Identify which cell holds the provided text, then report its (x, y) central coordinate. 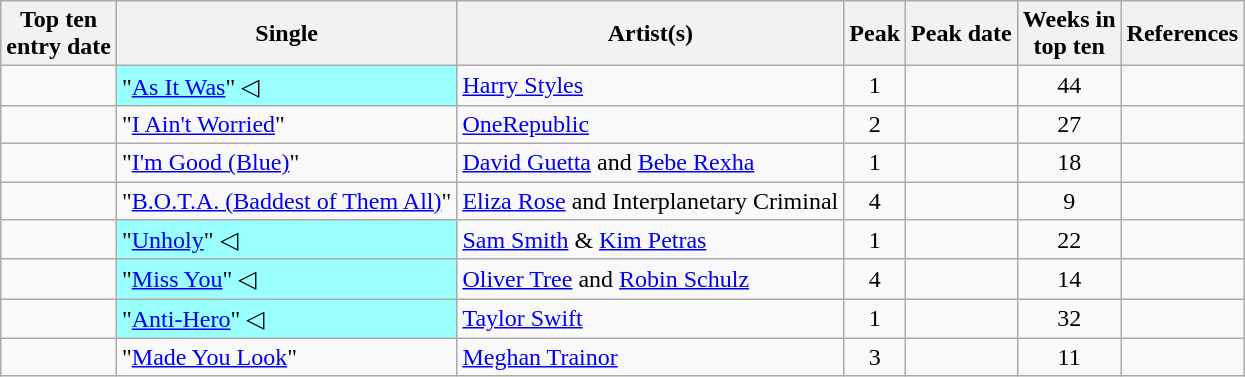
Peak (875, 34)
Oliver Tree and Robin Schulz (650, 279)
OneRepublic (650, 124)
Artist(s) (650, 34)
14 (1069, 279)
"Anti-Hero" ◁ (286, 319)
2 (875, 124)
"Made You Look" (286, 357)
References (1182, 34)
"B.O.T.A. (Baddest of Them All)" (286, 201)
"Unholy" ◁ (286, 240)
"I Ain't Worried" (286, 124)
Peak date (962, 34)
Eliza Rose and Interplanetary Criminal (650, 201)
27 (1069, 124)
David Guetta and Bebe Rexha (650, 162)
Top tenentry date (59, 34)
3 (875, 357)
11 (1069, 357)
Harry Styles (650, 86)
22 (1069, 240)
32 (1069, 319)
9 (1069, 201)
18 (1069, 162)
"I'm Good (Blue)" (286, 162)
"As It Was" ◁ (286, 86)
44 (1069, 86)
Taylor Swift (650, 319)
"Miss You" ◁ (286, 279)
Meghan Trainor (650, 357)
Single (286, 34)
Weeks intop ten (1069, 34)
Sam Smith & Kim Petras (650, 240)
